Extract the (x, y) coordinate from the center of the cell holding the provided text.  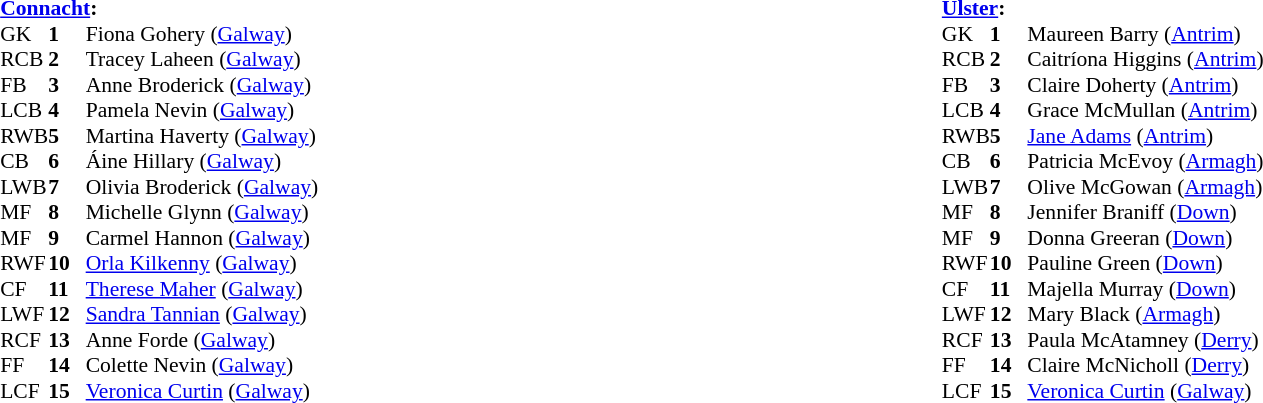
Áine Hillary (Galway) (202, 161)
Fiona Gohery (Galway) (202, 34)
Tracey Laheen (Galway) (202, 59)
Claire McNicholl (Derry) (1145, 365)
Colette Nevin (Galway) (202, 365)
Pauline Green (Down) (1145, 263)
Grace McMullan (Antrim) (1145, 111)
Jennifer Braniff (Down) (1145, 213)
Olivia Broderick (Galway) (202, 187)
Therese Maher (Galway) (202, 289)
Majella Murray (Down) (1145, 289)
Caitríona Higgins (Antrim) (1145, 59)
Michelle Glynn (Galway) (202, 213)
Orla Kilkenny (Galway) (202, 263)
Mary Black (Armagh) (1145, 315)
Sandra Tannian (Galway) (202, 315)
Patricia McEvoy (Armagh) (1145, 161)
Martina Haverty (Galway) (202, 136)
Anne Forde (Galway) (202, 340)
Claire Doherty (Antrim) (1145, 85)
Maureen Barry (Antrim) (1145, 34)
Carmel Hannon (Galway) (202, 238)
Pamela Nevin (Galway) (202, 111)
Anne Broderick (Galway) (202, 85)
Jane Adams (Antrim) (1145, 136)
Paula McAtamney (Derry) (1145, 340)
Donna Greeran (Down) (1145, 238)
Olive McGowan (Armagh) (1145, 187)
